Locate the cell with the specified text and output its [x, y] center coordinate. 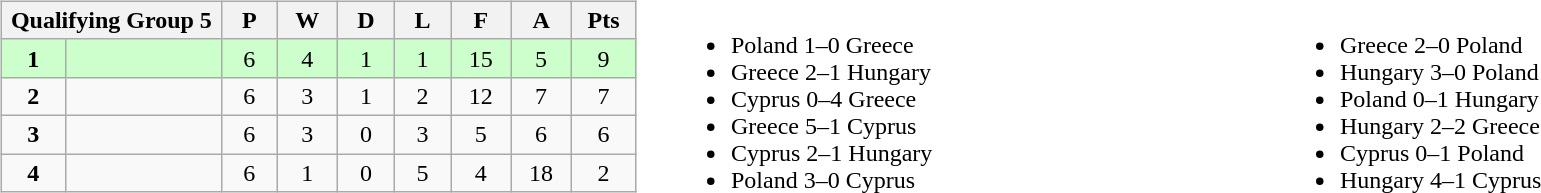
Qualifying Group 5 [111, 20]
15 [481, 58]
Pts [603, 20]
L [422, 20]
P [250, 20]
12 [481, 96]
F [481, 20]
W [307, 20]
A [541, 20]
18 [541, 173]
9 [603, 58]
D [366, 20]
